Identify which cell holds the provided text, then report its [x, y] central coordinate. 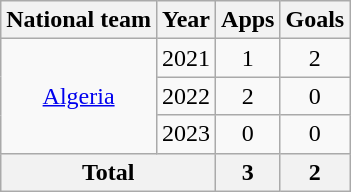
1 [248, 58]
Algeria [79, 96]
Year [186, 20]
Apps [248, 20]
Total [108, 172]
National team [79, 20]
2021 [186, 58]
Goals [315, 20]
2023 [186, 134]
3 [248, 172]
2022 [186, 96]
